From the cell containing the given text, extract its center point as (X, Y) coordinate. 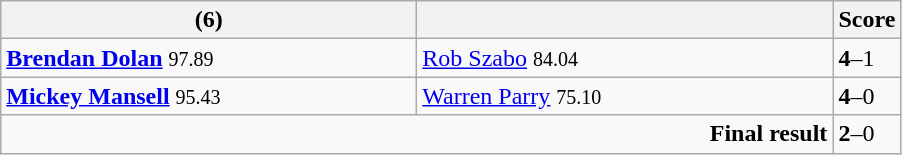
4–0 (867, 96)
(6) (209, 20)
Mickey Mansell 95.43 (209, 96)
2–0 (867, 134)
Brendan Dolan 97.89 (209, 58)
4–1 (867, 58)
Score (867, 20)
Warren Parry 75.10 (625, 96)
Final result (417, 134)
Rob Szabo 84.04 (625, 58)
